Pinpoint the cell where the given text exists, returning its (X, Y) midpoint coordinate. 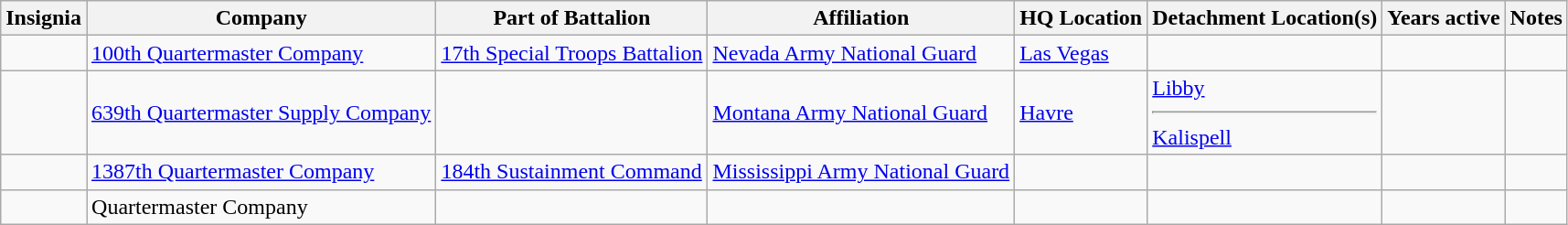
Company (261, 18)
639th Quartermaster Supply Company (261, 112)
Insignia (44, 18)
Affiliation (861, 18)
Notes (1536, 18)
Havre (1081, 112)
184th Sustainment Command (572, 172)
Years active (1444, 18)
Detachment Location(s) (1265, 18)
LibbyKalispell (1265, 112)
1387th Quartermaster Company (261, 172)
Quartermaster Company (261, 207)
HQ Location (1081, 18)
Montana Army National Guard (861, 112)
100th Quartermaster Company (261, 53)
Las Vegas (1081, 53)
Nevada Army National Guard (861, 53)
17th Special Troops Battalion (572, 53)
Part of Battalion (572, 18)
Mississippi Army National Guard (861, 172)
